Return the (x, y) coordinate for the center point of the cell that contains the specified text.  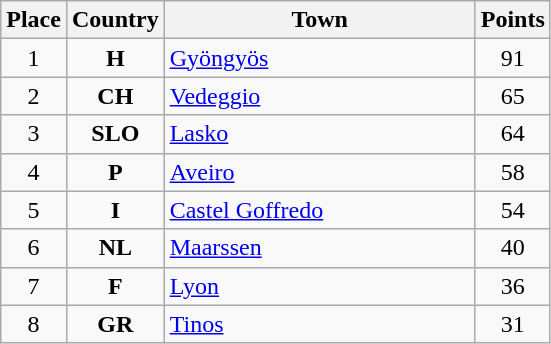
CH (115, 96)
54 (512, 210)
Lyon (320, 286)
NL (115, 248)
4 (34, 172)
7 (34, 286)
3 (34, 134)
SLO (115, 134)
Tinos (320, 324)
I (115, 210)
Place (34, 20)
8 (34, 324)
H (115, 58)
Town (320, 20)
Castel Goffredo (320, 210)
31 (512, 324)
F (115, 286)
GR (115, 324)
40 (512, 248)
Points (512, 20)
Maarssen (320, 248)
91 (512, 58)
Lasko (320, 134)
1 (34, 58)
65 (512, 96)
58 (512, 172)
Country (115, 20)
Vedeggio (320, 96)
36 (512, 286)
Gyöngyös (320, 58)
64 (512, 134)
6 (34, 248)
P (115, 172)
Aveiro (320, 172)
2 (34, 96)
5 (34, 210)
